Return (x, y) of the center of cell containing provided text 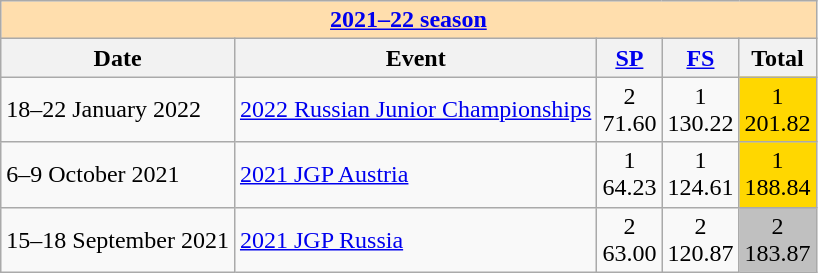
SP (630, 58)
2022 Russian Junior Championships (415, 110)
2 71.60 (630, 110)
1 64.23 (630, 174)
2021–22 season (408, 20)
Event (415, 58)
Total (778, 58)
1 201.82 (778, 110)
1 130.22 (700, 110)
2 183.87 (778, 240)
2 120.87 (700, 240)
2 63.00 (630, 240)
1 188.84 (778, 174)
Date (118, 58)
18–22 January 2022 (118, 110)
2021 JGP Austria (415, 174)
6–9 October 2021 (118, 174)
FS (700, 58)
15–18 September 2021 (118, 240)
1 124.61 (700, 174)
2021 JGP Russia (415, 240)
